Pinpoint the cell where the given text exists, returning its (x, y) midpoint coordinate. 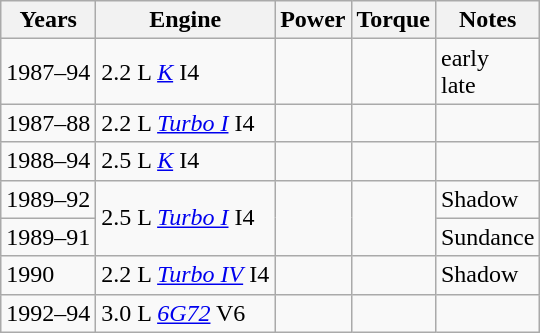
2.2 L Turbo I I4 (186, 123)
1988–94 (48, 161)
2.5 L K I4 (186, 161)
1987–88 (48, 123)
3.0 L 6G72 V6 (186, 313)
1992–94 (48, 313)
1990 (48, 275)
earlylate (487, 72)
1989–91 (48, 237)
Power (313, 20)
1989–92 (48, 199)
1987–94 (48, 72)
Torque (393, 20)
Engine (186, 20)
2.2 L Turbo IV I4 (186, 275)
Years (48, 20)
2.5 L Turbo I I4 (186, 218)
Notes (487, 20)
Sundance (487, 237)
2.2 L K I4 (186, 72)
